Return the (X, Y) coordinate for the center point of the cell that contains the specified text.  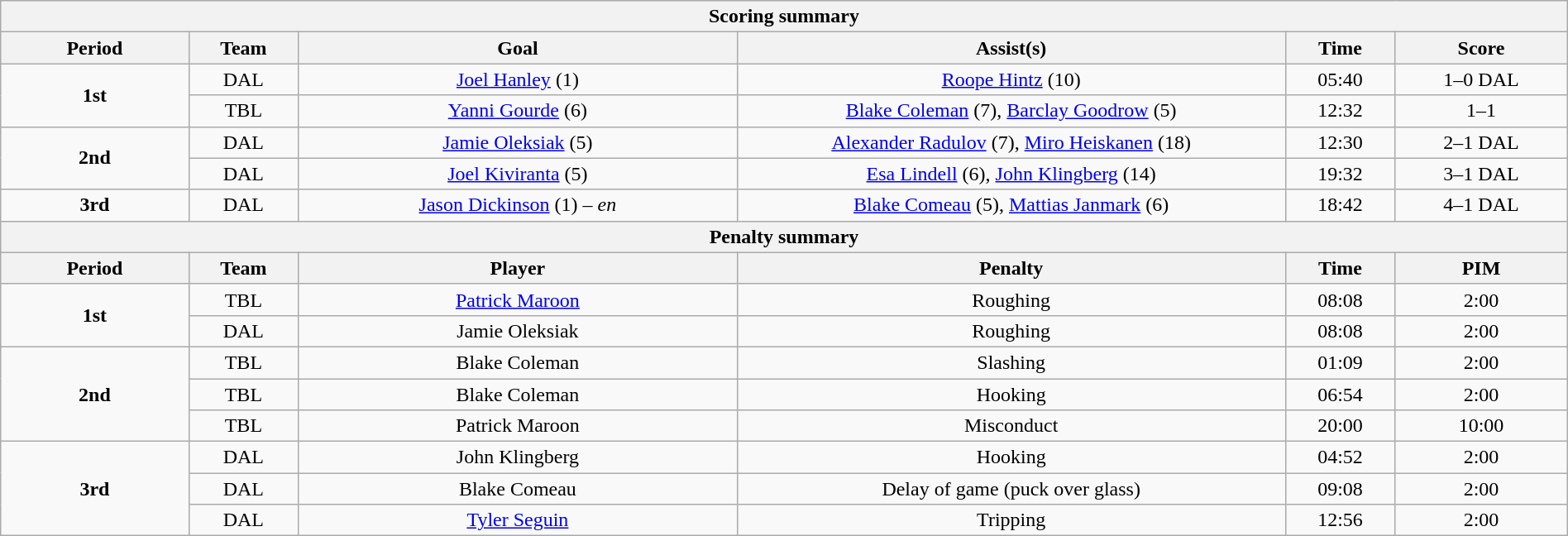
12:30 (1340, 142)
Yanni Gourde (6) (518, 111)
Esa Lindell (6), John Klingberg (14) (1011, 174)
19:32 (1340, 174)
09:08 (1340, 489)
Blake Comeau (518, 489)
Score (1481, 48)
PIM (1481, 268)
12:32 (1340, 111)
2–1 DAL (1481, 142)
Tyler Seguin (518, 520)
Jamie Oleksiak (5) (518, 142)
Misconduct (1011, 426)
1–1 (1481, 111)
1–0 DAL (1481, 79)
18:42 (1340, 205)
Roope Hintz (10) (1011, 79)
Alexander Radulov (7), Miro Heiskanen (18) (1011, 142)
4–1 DAL (1481, 205)
Tripping (1011, 520)
10:00 (1481, 426)
3–1 DAL (1481, 174)
Penalty summary (784, 237)
Blake Coleman (7), Barclay Goodrow (5) (1011, 111)
20:00 (1340, 426)
Jason Dickinson (1) – en (518, 205)
05:40 (1340, 79)
12:56 (1340, 520)
Scoring summary (784, 17)
Penalty (1011, 268)
Slashing (1011, 362)
Goal (518, 48)
04:52 (1340, 457)
Joel Kiviranta (5) (518, 174)
Player (518, 268)
01:09 (1340, 362)
Jamie Oleksiak (518, 331)
Delay of game (puck over glass) (1011, 489)
Assist(s) (1011, 48)
Joel Hanley (1) (518, 79)
Blake Comeau (5), Mattias Janmark (6) (1011, 205)
06:54 (1340, 395)
John Klingberg (518, 457)
